Scan for the cell matching the given text and deliver its [X, Y] coordinate at center. 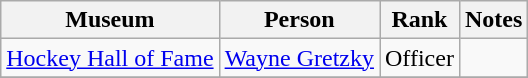
Rank [420, 20]
Person [299, 20]
Museum [110, 20]
Notes [493, 20]
Hockey Hall of Fame [110, 58]
Officer [420, 58]
Wayne Gretzky [299, 58]
